Extract the [X, Y] coordinate from the center of the cell holding the provided text.  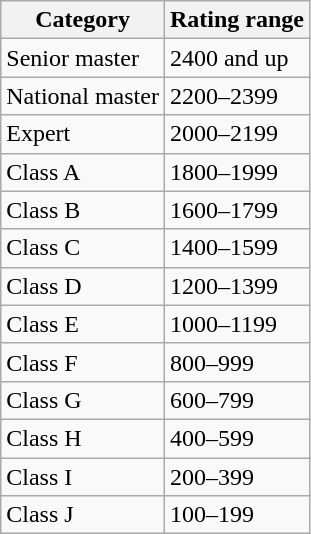
Class I [83, 477]
1000–1199 [236, 324]
2200–2399 [236, 96]
Category [83, 20]
100–199 [236, 515]
1400–1599 [236, 248]
Class A [83, 172]
400–599 [236, 438]
Class F [83, 362]
Class J [83, 515]
Class E [83, 324]
600–799 [236, 400]
Expert [83, 134]
Class C [83, 248]
1600–1799 [236, 210]
2000–2199 [236, 134]
Senior master [83, 58]
2400 and up [236, 58]
Class H [83, 438]
Class D [83, 286]
Class G [83, 400]
National master [83, 96]
800–999 [236, 362]
Rating range [236, 20]
1200–1399 [236, 286]
200–399 [236, 477]
1800–1999 [236, 172]
Class B [83, 210]
